For the text-containing cell, return its midpoint in [X, Y] coordinate format. 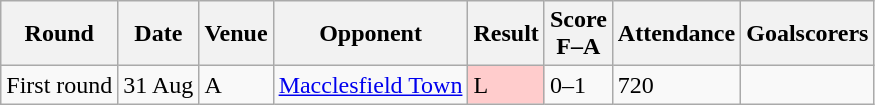
720 [676, 85]
Date [158, 34]
Result [506, 34]
Attendance [676, 34]
First round [60, 85]
Macclesfield Town [370, 85]
ScoreF–A [578, 34]
Round [60, 34]
Goalscorers [808, 34]
31 Aug [158, 85]
Venue [236, 34]
L [506, 85]
Opponent [370, 34]
A [236, 85]
0–1 [578, 85]
